Determine the [X, Y] coordinate at the center of the cell enclosing the given text.  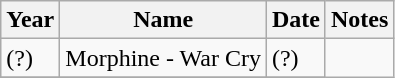
Date [296, 20]
Morphine - War Cry [164, 58]
Year [30, 20]
Notes [359, 20]
Name [164, 20]
